Find where the given text appears and provide that cell's center as (X, Y) coordinate. 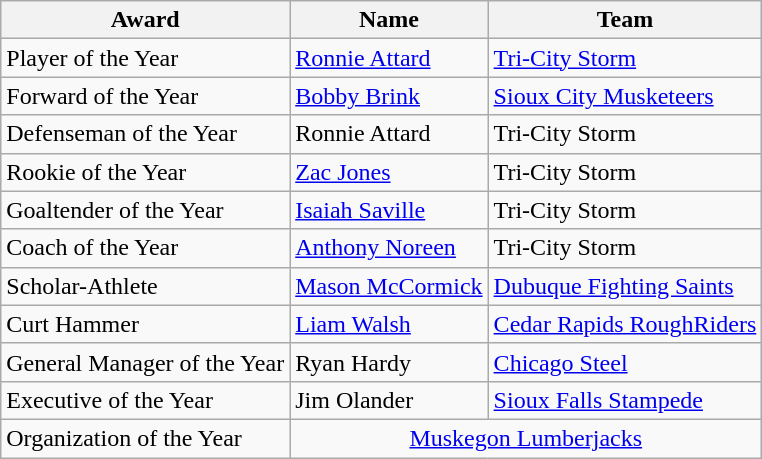
Muskegon Lumberjacks (526, 438)
Sioux Falls Stampede (625, 400)
Zac Jones (389, 172)
Player of the Year (146, 58)
Team (625, 20)
Defenseman of the Year (146, 134)
Dubuque Fighting Saints (625, 286)
General Manager of the Year (146, 362)
Name (389, 20)
Isaiah Saville (389, 210)
Executive of the Year (146, 400)
Liam Walsh (389, 324)
Organization of the Year (146, 438)
Goaltender of the Year (146, 210)
Chicago Steel (625, 362)
Bobby Brink (389, 96)
Curt Hammer (146, 324)
Jim Olander (389, 400)
Cedar Rapids RoughRiders (625, 324)
Rookie of the Year (146, 172)
Scholar-Athlete (146, 286)
Mason McCormick (389, 286)
Sioux City Musketeers (625, 96)
Forward of the Year (146, 96)
Coach of the Year (146, 248)
Anthony Noreen (389, 248)
Award (146, 20)
Ryan Hardy (389, 362)
